Return [x, y] of the center of cell containing provided text 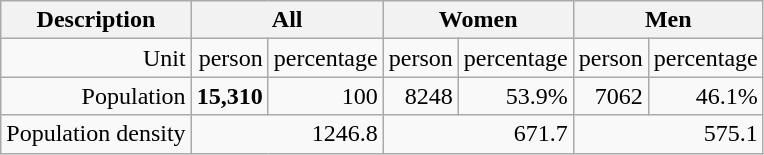
8248 [420, 96]
Description [96, 20]
15,310 [230, 96]
7062 [610, 96]
Population density [96, 134]
Population [96, 96]
53.9% [516, 96]
100 [326, 96]
46.1% [706, 96]
1246.8 [287, 134]
Men [668, 20]
Women [478, 20]
671.7 [478, 134]
All [287, 20]
Unit [96, 58]
575.1 [668, 134]
